Detect which cell encompasses the target text, then output its (x, y) center coordinate. 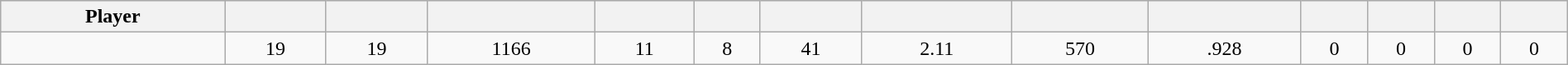
570 (1080, 48)
8 (727, 48)
41 (810, 48)
1166 (511, 48)
Player (112, 17)
.928 (1224, 48)
11 (645, 48)
2.11 (937, 48)
